Output the [x, y] coordinate of the center of the cell containing the given text.  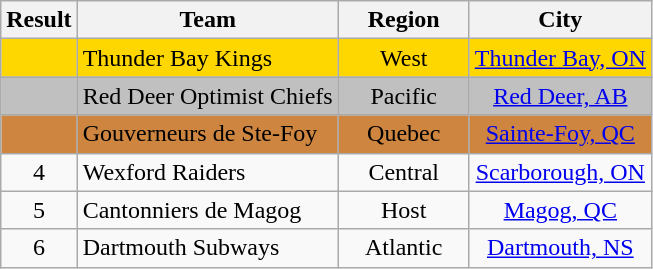
Red Deer, AB [560, 96]
Red Deer Optimist Chiefs [208, 96]
Wexford Raiders [208, 172]
West [404, 58]
City [560, 20]
Thunder Bay Kings [208, 58]
Host [404, 210]
Scarborough, ON [560, 172]
Atlantic [404, 248]
Magog, QC [560, 210]
Gouverneurs de Ste-Foy [208, 134]
Pacific [404, 96]
Dartmouth, NS [560, 248]
Sainte-Foy, QC [560, 134]
4 [39, 172]
Central [404, 172]
Quebec [404, 134]
Result [39, 20]
6 [39, 248]
Thunder Bay, ON [560, 58]
Dartmouth Subways [208, 248]
5 [39, 210]
Team [208, 20]
Region [404, 20]
Cantonniers de Magog [208, 210]
